Capture the cell that displays the provided text and extract its (x, y) central coordinate. 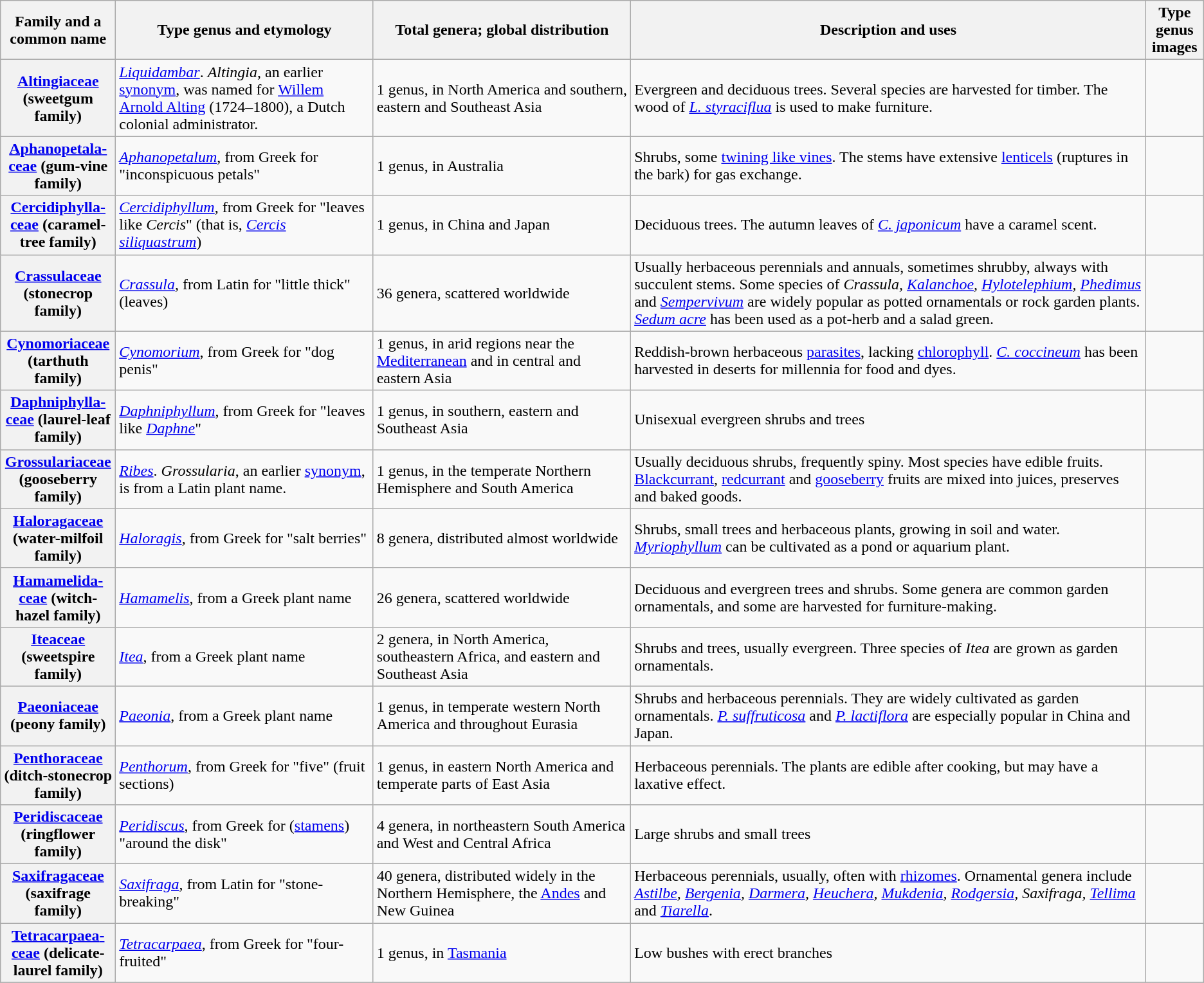
1 genus, in China and Japan (502, 225)
40 genera, distributed widely in the Northern Hemisphere, the Andes and New Guinea (502, 894)
Ribes. Grossularia, an earlier synonym, is from a Latin plant name. (244, 479)
Haloragaceae (water-milfoil family) (58, 538)
Tetracarpaea­ceae (delicate-laurel family) (58, 953)
Type genus images (1174, 30)
Family and a common name (58, 30)
Crassula, from Latin for "little thick" (leaves) (244, 293)
Daphniphyllum, from Greek for "leaves like Daphne" (244, 420)
Crassulaceae (stonecrop family) (58, 293)
Saxifraga, from Latin for "stone-breaking" (244, 894)
Cynomoriaceae (tarthuth family) (58, 361)
4 genera, in northeastern South America and West and Central Africa (502, 834)
1 genus, in Tasmania (502, 953)
Altingiaceae (sweetgum family) (58, 98)
Deciduous trees. The autumn leaves of C. japonicum have a caramel scent. (889, 225)
Reddish-brown herbaceous parasites, lacking chlorophyll. C. coccineum has been harvested in deserts for millennia for food and dyes. (889, 361)
Hamamelis, from a Greek plant name (244, 597)
Itea, from a Greek plant name (244, 656)
Unisexual evergreen shrubs and trees (889, 420)
1 genus, in southern, eastern and Southeast Asia (502, 420)
36 genera, scattered worldwide (502, 293)
Cynomorium, from Greek for "dog penis" (244, 361)
1 genus, in eastern North America and temperate parts of East Asia (502, 775)
2 genera, in North America, southeastern Africa, and eastern and Southeast Asia (502, 656)
Evergreen and deciduous trees. Several species are harvested for timber. The wood of L. styraciflua is used to make furniture. (889, 98)
Tetracarpaea, from Greek for "four-fruited" (244, 953)
Shrubs, some twining like vines. The stems have extensive lenticels (ruptures in the bark) for gas exchange. (889, 166)
Haloragis, from Greek for "salt berries" (244, 538)
1 genus, in Australia (502, 166)
Paeoniaceae (peony family) (58, 716)
Grossularia­ceae (gooseberry family) (58, 479)
26 genera, scattered worldwide (502, 597)
1 genus, in temperate western North America and throughout Eurasia (502, 716)
Paeonia, from a Greek plant name (244, 716)
Peridiscaceae (ringflower family) (58, 834)
Liquidambar. Altingia, an earlier synonym, was named for Willem Arnold Alting (1724–1800), a Dutch colonial administrator. (244, 98)
8 genera, distributed almost worldwide (502, 538)
Type genus and etymology (244, 30)
Aphanopetalum, from Greek for "inconspicuous petals" (244, 166)
Large shrubs and small trees (889, 834)
1 genus, in North America and southern, eastern and Southeast Asia (502, 98)
Low bushes with erect branches (889, 953)
Penthorum, from Greek for "five" (fruit sections) (244, 775)
Peridiscus, from Greek for (stamens) "around the disk" (244, 834)
Total genera; global distribution (502, 30)
Cercidiphyllum, from Greek for "leaves like Cercis" (that is, Cercis siliquastrum) (244, 225)
Saxifragaceae (saxifrage family) (58, 894)
1 genus, in the temperate Northern Hemisphere and South America (502, 479)
Aphanopetala­ceae (gum-vine family) (58, 166)
1 genus, in arid regions near the Mediterranean and in central and eastern Asia (502, 361)
Iteaceae (sweetspire family) (58, 656)
Shrubs and trees, usually evergreen. Three species of Itea are grown as garden ornamentals. (889, 656)
Description and uses (889, 30)
Cercidiphylla­ceae (caramel-tree family) (58, 225)
Shrubs, small trees and herbaceous plants, growing in soil and water. Myriophyllum can be cultivated as a pond or aquarium plant. (889, 538)
Penthoraceae (ditch-stonecrop family) (58, 775)
Hamamelida­ceae (witch-hazel family) (58, 597)
Daphniphylla­ceae (laurel-leaf family) (58, 420)
Herbaceous perennials. The plants are edible after cooking, but may have a laxative effect. (889, 775)
Deciduous and evergreen trees and shrubs. Some genera are common garden ornamentals, and some are harvested for furniture-making. (889, 597)
